Scan for the cell matching the given text and deliver its [x, y] coordinate at center. 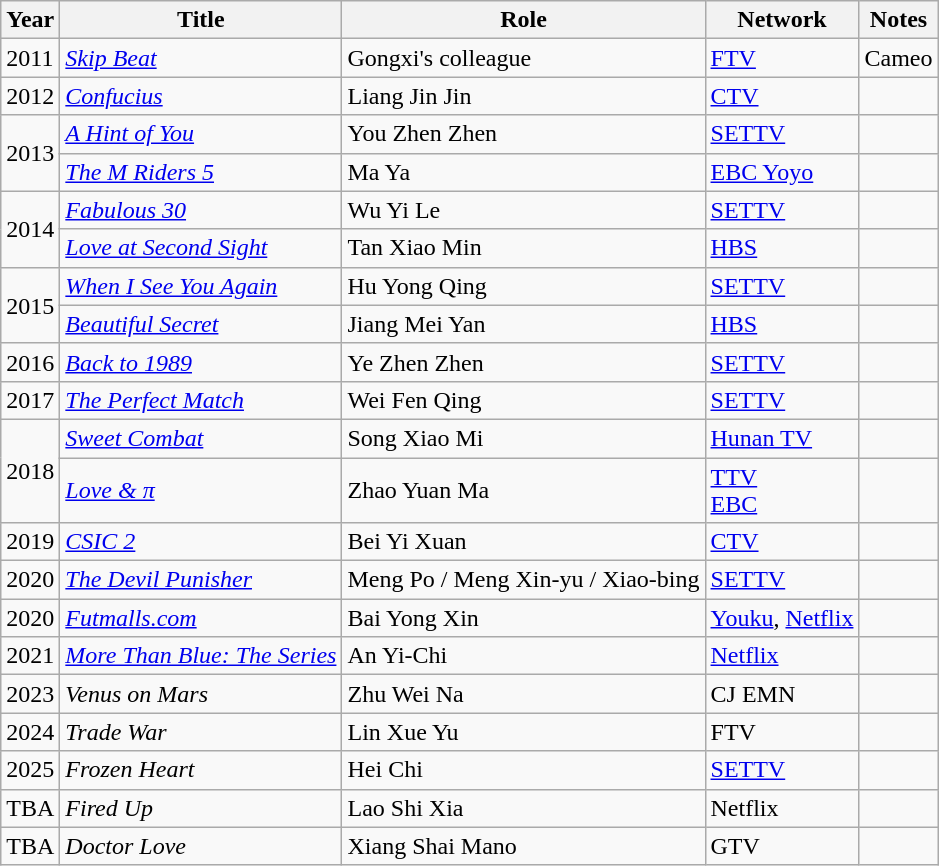
Title [201, 20]
A Hint of You [201, 134]
Wei Fen Qing [524, 400]
Meng Po / Meng Xin-yu / Xiao-bing [524, 580]
Back to 1989 [201, 362]
The M Riders 5 [201, 172]
2021 [30, 656]
2018 [30, 470]
Zhao Yuan Ma [524, 490]
Ma Ya [524, 172]
2014 [30, 229]
Zhu Wei Na [524, 694]
Youku, Netflix [782, 618]
Hei Chi [524, 770]
Love at Second Sight [201, 248]
2024 [30, 732]
Network [782, 20]
Confucius [201, 96]
CSIC 2 [201, 542]
Bei Yi Xuan [524, 542]
Ye Zhen Zhen [524, 362]
2017 [30, 400]
Tan Xiao Min [524, 248]
2011 [30, 58]
Jiang Mei Yan [524, 324]
Doctor Love [201, 846]
Lin Xue Yu [524, 732]
Cameo [898, 58]
Lao Shi Xia [524, 808]
Skip Beat [201, 58]
2023 [30, 694]
Beautiful Secret [201, 324]
An Yi-Chi [524, 656]
2013 [30, 153]
Role [524, 20]
CJ EMN [782, 694]
GTV [782, 846]
2016 [30, 362]
Trade War [201, 732]
Love & π [201, 490]
The Devil Punisher [201, 580]
Hu Yong Qing [524, 286]
Song Xiao Mi [524, 438]
TTVEBC [782, 490]
Fabulous 30 [201, 210]
You Zhen Zhen [524, 134]
2019 [30, 542]
More Than Blue: The Series [201, 656]
Gongxi's colleague [524, 58]
Liang Jin Jin [524, 96]
Hunan TV [782, 438]
Bai Yong Xin [524, 618]
2015 [30, 305]
Fired Up [201, 808]
Xiang Shai Mano [524, 846]
Wu Yi Le [524, 210]
Futmalls.com [201, 618]
Notes [898, 20]
EBC Yoyo [782, 172]
The Perfect Match [201, 400]
Venus on Mars [201, 694]
Frozen Heart [201, 770]
2025 [30, 770]
Sweet Combat [201, 438]
2012 [30, 96]
Year [30, 20]
When I See You Again [201, 286]
